From the cell containing the given text, extract its center point as [X, Y] coordinate. 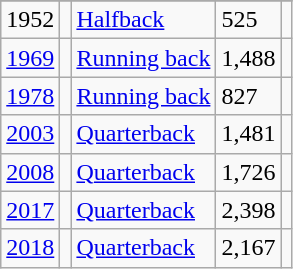
1,481 [248, 134]
1978 [30, 96]
525 [248, 20]
Halfback [144, 20]
2003 [30, 134]
2,398 [248, 210]
827 [248, 96]
1969 [30, 58]
2008 [30, 172]
1,726 [248, 172]
2018 [30, 248]
2017 [30, 210]
1952 [30, 20]
1,488 [248, 58]
2,167 [248, 248]
